Return [x, y] of the center of cell containing provided text 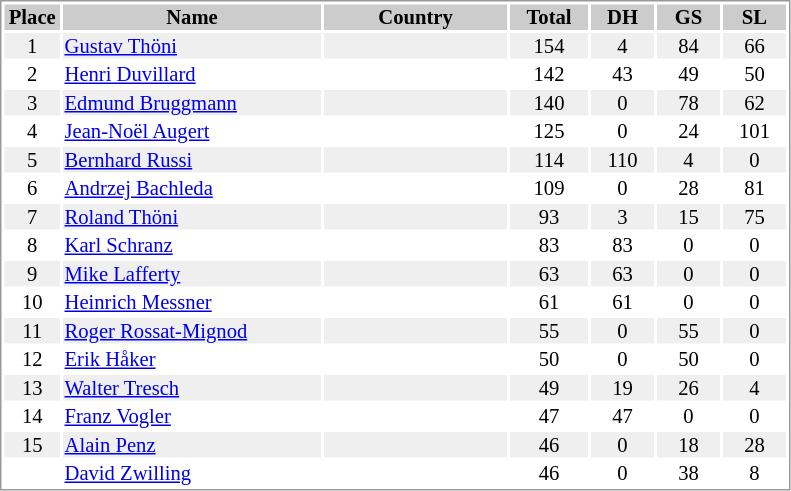
6 [32, 189]
1 [32, 46]
26 [688, 388]
18 [688, 445]
62 [754, 103]
Erik Håker [192, 359]
Country [416, 17]
Bernhard Russi [192, 160]
Mike Lafferty [192, 274]
84 [688, 46]
142 [549, 75]
14 [32, 417]
66 [754, 46]
DH [622, 17]
5 [32, 160]
24 [688, 131]
114 [549, 160]
154 [549, 46]
7 [32, 217]
GS [688, 17]
11 [32, 331]
10 [32, 303]
13 [32, 388]
12 [32, 359]
19 [622, 388]
38 [688, 473]
43 [622, 75]
9 [32, 274]
Jean-Noël Augert [192, 131]
Karl Schranz [192, 245]
Roger Rossat-Mignod [192, 331]
Andrzej Bachleda [192, 189]
David Zwilling [192, 473]
101 [754, 131]
109 [549, 189]
SL [754, 17]
Gustav Thöni [192, 46]
Heinrich Messner [192, 303]
Total [549, 17]
78 [688, 103]
Name [192, 17]
75 [754, 217]
Walter Tresch [192, 388]
Alain Penz [192, 445]
110 [622, 160]
125 [549, 131]
Place [32, 17]
81 [754, 189]
Henri Duvillard [192, 75]
Roland Thöni [192, 217]
Franz Vogler [192, 417]
140 [549, 103]
Edmund Bruggmann [192, 103]
2 [32, 75]
93 [549, 217]
